Pinpoint the cell where the given text exists, returning its (x, y) midpoint coordinate. 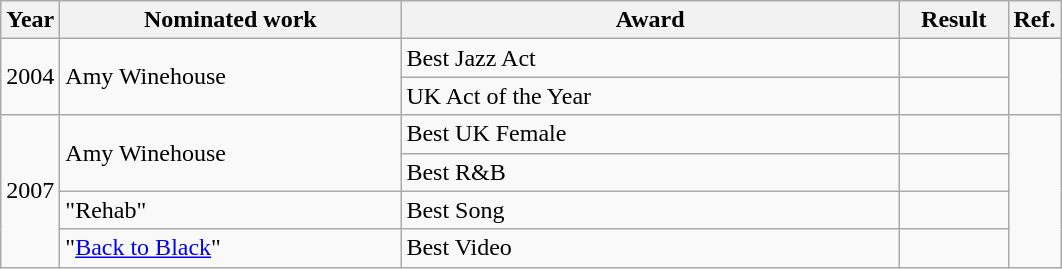
2007 (30, 191)
Best R&B (650, 172)
Best Jazz Act (650, 58)
"Rehab" (230, 210)
UK Act of the Year (650, 96)
Ref. (1034, 20)
Award (650, 20)
Best Video (650, 248)
2004 (30, 77)
Best Song (650, 210)
Result (954, 20)
Nominated work (230, 20)
"Back to Black" (230, 248)
Best UK Female (650, 134)
Year (30, 20)
